Scan for the cell matching the given text and deliver its (X, Y) coordinate at center. 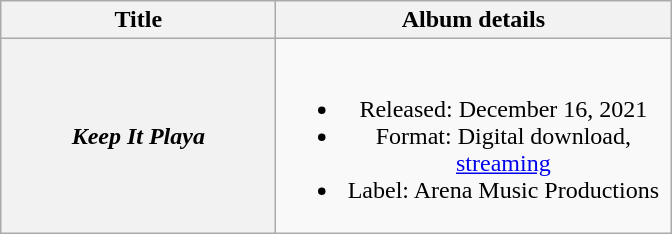
Album details (474, 20)
Title (138, 20)
Released: December 16, 2021Format: Digital download, streamingLabel: Arena Music Productions (474, 136)
Keep It Playa (138, 136)
